Return the [X, Y] coordinate for the center point of the cell that contains the specified text.  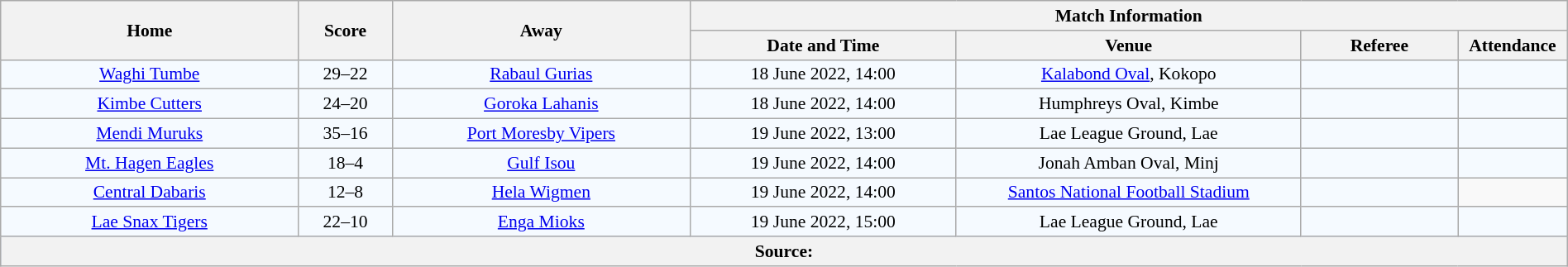
Port Moresby Vipers [541, 134]
Referee [1379, 45]
Mt. Hagen Eagles [150, 163]
24–20 [346, 104]
Away [541, 30]
29–22 [346, 74]
Attendance [1513, 45]
Rabaul Gurias [541, 74]
Home [150, 30]
Venue [1128, 45]
Match Information [1128, 16]
Source: [784, 251]
35–16 [346, 134]
Goroka Lahanis [541, 104]
19 June 2022, 15:00 [823, 222]
Santos National Football Stadium [1128, 193]
Enga Mioks [541, 222]
Mendi Muruks [150, 134]
Humphreys Oval, Kimbe [1128, 104]
Kalabond Oval, Kokopo [1128, 74]
Score [346, 30]
12–8 [346, 193]
Kimbe Cutters [150, 104]
Gulf Isou [541, 163]
Jonah Amban Oval, Minj [1128, 163]
Waghi Tumbe [150, 74]
18–4 [346, 163]
Date and Time [823, 45]
Central Dabaris [150, 193]
22–10 [346, 222]
Hela Wigmen [541, 193]
Lae Snax Tigers [150, 222]
19 June 2022, 13:00 [823, 134]
